Capture the cell that displays the provided text and extract its [X, Y] central coordinate. 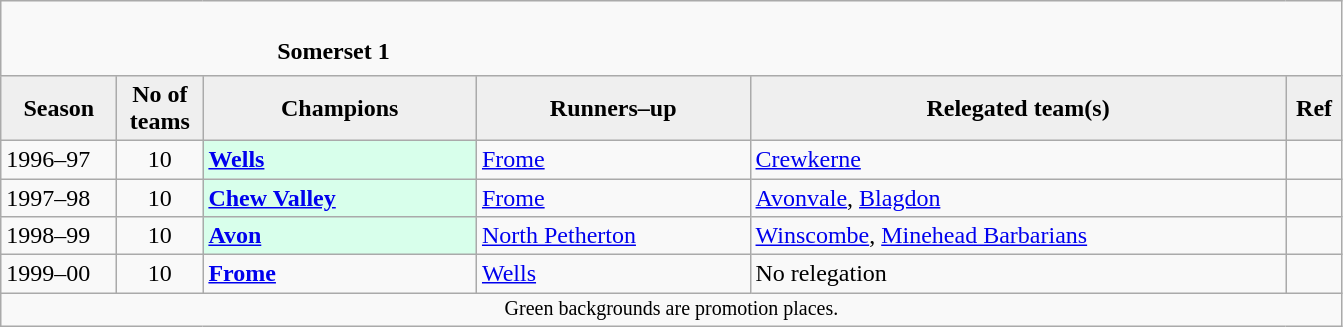
Runners–up [613, 108]
Crewkerne [1018, 159]
Avon [340, 236]
Champions [340, 108]
North Petherton [613, 236]
No of teams [160, 108]
Green backgrounds are promotion places. [672, 310]
No relegation [1018, 274]
1997–98 [59, 197]
Relegated team(s) [1018, 108]
Winscombe, Minehead Barbarians [1018, 236]
Ref [1314, 108]
1998–99 [59, 236]
Avonvale, Blagdon [1018, 197]
Season [59, 108]
Chew Valley [340, 197]
1999–00 [59, 274]
1996–97 [59, 159]
